For the text-containing cell, return its midpoint in (X, Y) coordinate format. 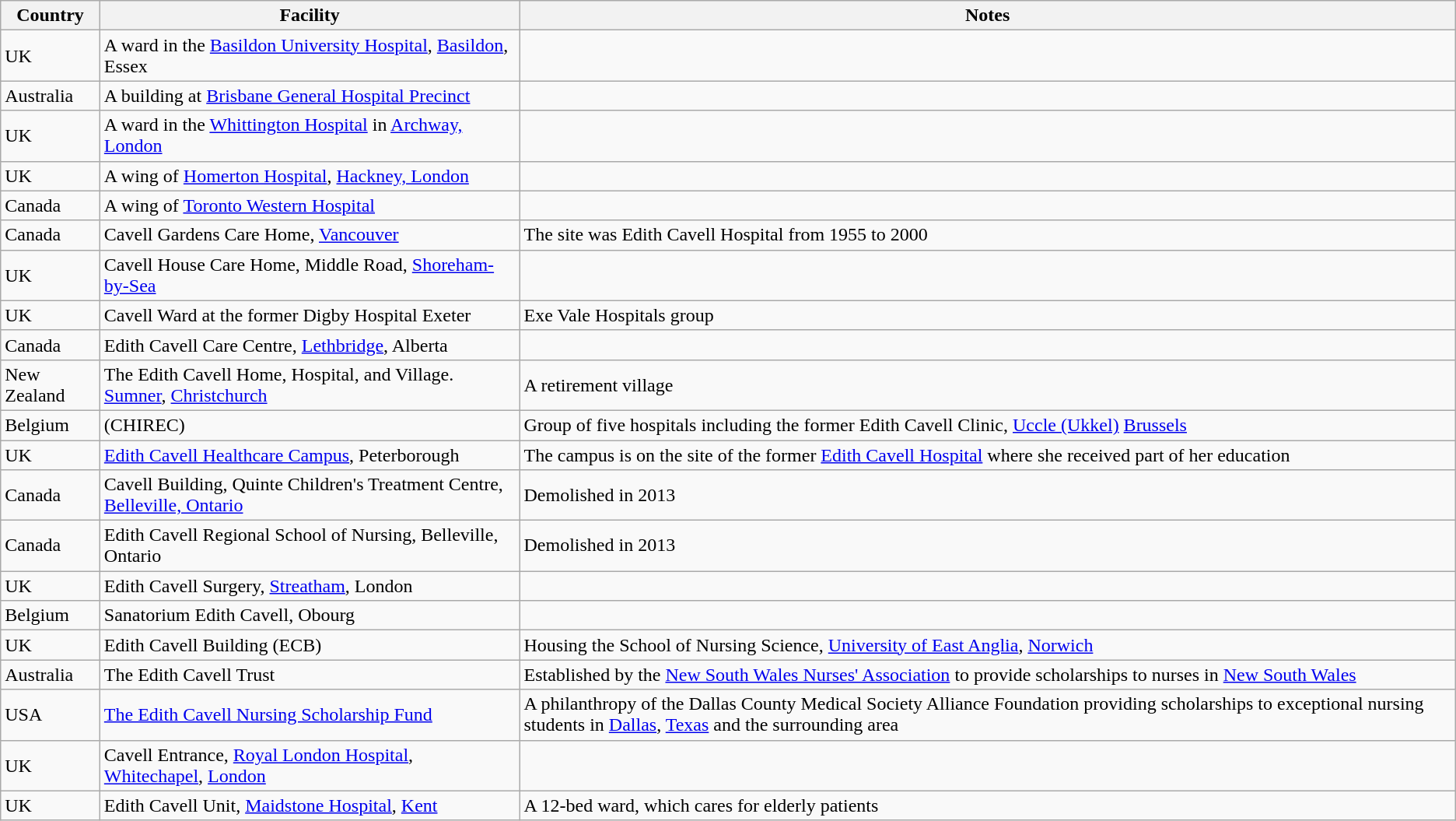
Edith Cavell Care Centre, Lethbridge, Alberta (310, 345)
The Edith Cavell Nursing Scholarship Fund (310, 714)
Edith Cavell Surgery, Streatham, London (310, 586)
Country (51, 16)
Established by the New South Wales Nurses' Association to provide scholarships to nurses in New South Wales (988, 675)
Group of five hospitals including the former Edith Cavell Clinic, Uccle (Ukkel) Brussels (988, 425)
A wing of Toronto Western Hospital (310, 205)
A retirement village (988, 384)
Exe Vale Hospitals group (988, 315)
Notes (988, 16)
A ward in the Basildon University Hospital, Basildon, Essex (310, 56)
Cavell Building, Quinte Children's Treatment Centre, Belleville, Ontario (310, 495)
Cavell Entrance, Royal London Hospital, Whitechapel, London (310, 766)
The site was Edith Cavell Hospital from 1955 to 2000 (988, 235)
The Edith Cavell Trust (310, 675)
A 12-bed ward, which cares for elderly patients (988, 805)
Edith Cavell Unit, Maidstone Hospital, Kent (310, 805)
New Zealand (51, 384)
Edith Cavell Healthcare Campus, Peterborough (310, 455)
A building at Brisbane General Hospital Precinct (310, 96)
A ward in the Whittington Hospital in Archway, London (310, 135)
Cavell House Care Home, Middle Road, Shoreham-by-Sea (310, 275)
Cavell Ward at the former Digby Hospital Exeter (310, 315)
USA (51, 714)
Housing the School of Nursing Science, University of East Anglia, Norwich (988, 645)
Sanatorium Edith Cavell, Obourg (310, 616)
A wing of Homerton Hospital, Hackney, London (310, 176)
The campus is on the site of the former Edith Cavell Hospital where she received part of her education (988, 455)
Edith Cavell Building (ECB) (310, 645)
Cavell Gardens Care Home, Vancouver (310, 235)
The Edith Cavell Home, Hospital, and Village. Sumner, Christchurch (310, 384)
Edith Cavell Regional School of Nursing, Belleville, Ontario (310, 546)
(CHIREC) (310, 425)
Facility (310, 16)
